Locate the cell with the specified text and output its (x, y) center coordinate. 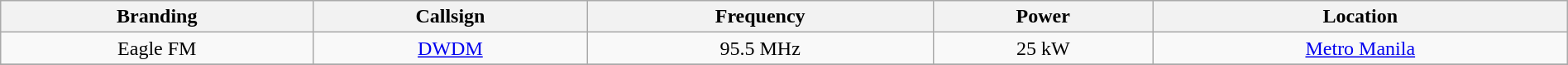
Branding (157, 17)
Callsign (450, 17)
DWDM (450, 48)
25 kW (1043, 48)
Location (1360, 17)
Frequency (760, 17)
Metro Manila (1360, 48)
Eagle FM (157, 48)
Power (1043, 17)
95.5 MHz (760, 48)
